Scan for the cell matching the given text and deliver its (X, Y) coordinate at center. 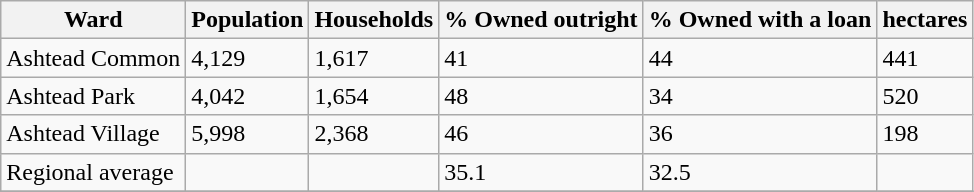
44 (760, 58)
hectares (925, 20)
198 (925, 134)
Ashtead Village (94, 134)
Regional average (94, 172)
36 (760, 134)
41 (541, 58)
1,617 (374, 58)
Ashtead Common (94, 58)
Ward (94, 20)
1,654 (374, 96)
% Owned with a loan (760, 20)
48 (541, 96)
Population (248, 20)
441 (925, 58)
Ashtead Park (94, 96)
4,042 (248, 96)
Households (374, 20)
35.1 (541, 172)
34 (760, 96)
2,368 (374, 134)
4,129 (248, 58)
32.5 (760, 172)
46 (541, 134)
% Owned outright (541, 20)
5,998 (248, 134)
520 (925, 96)
